Pinpoint the cell where the given text exists, returning its [x, y] midpoint coordinate. 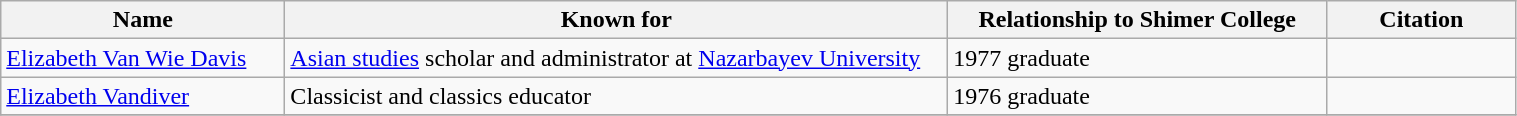
1976 graduate [1138, 96]
Relationship to Shimer College [1138, 20]
Elizabeth Vandiver [143, 96]
1977 graduate [1138, 58]
Citation [1422, 20]
Elizabeth Van Wie Davis [143, 58]
Name [143, 20]
Asian studies scholar and administrator at Nazarbayev University [616, 58]
Known for [616, 20]
Classicist and classics educator [616, 96]
